Pinpoint the cell where the given text exists, returning its (X, Y) midpoint coordinate. 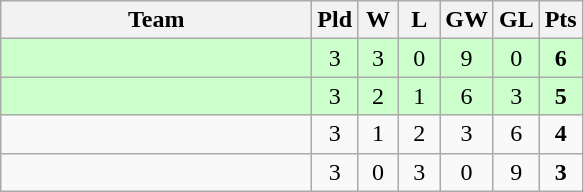
Pts (560, 20)
Pld (335, 20)
GL (516, 20)
GW (467, 20)
4 (560, 134)
W (378, 20)
L (420, 20)
Team (156, 20)
5 (560, 96)
